Return [X, Y] of the center of cell containing provided text 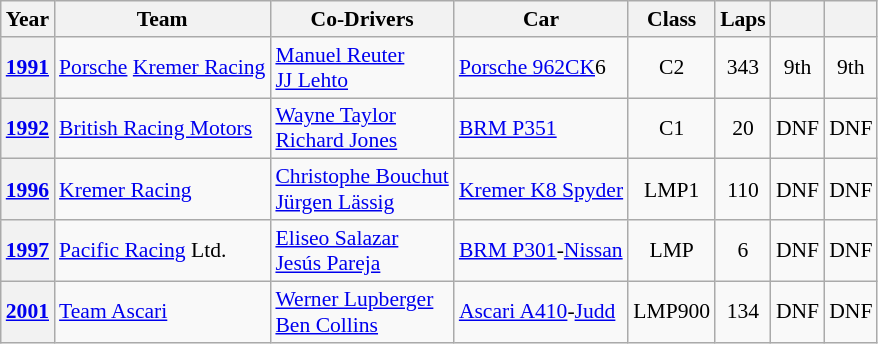
C1 [672, 128]
20 [743, 128]
Car [541, 19]
1992 [28, 128]
Team Ascari [162, 312]
Class [672, 19]
Porsche 962CK6 [541, 68]
Kremer K8 Spyder [541, 190]
Manuel Reuter JJ Lehto [362, 68]
1996 [28, 190]
C2 [672, 68]
1991 [28, 68]
6 [743, 250]
Porsche Kremer Racing [162, 68]
Co-Drivers [362, 19]
110 [743, 190]
343 [743, 68]
LMP900 [672, 312]
BRM P301-Nissan [541, 250]
Wayne Taylor Richard Jones [362, 128]
1997 [28, 250]
Team [162, 19]
Laps [743, 19]
BRM P351 [541, 128]
Werner Lupberger Ben Collins [362, 312]
Ascari A410-Judd [541, 312]
134 [743, 312]
British Racing Motors [162, 128]
Kremer Racing [162, 190]
Year [28, 19]
LMP1 [672, 190]
Pacific Racing Ltd. [162, 250]
2001 [28, 312]
Eliseo Salazar Jesús Pareja [362, 250]
Christophe Bouchut Jürgen Lässig [362, 190]
LMP [672, 250]
